For the text-containing cell, return its midpoint in [X, Y] coordinate format. 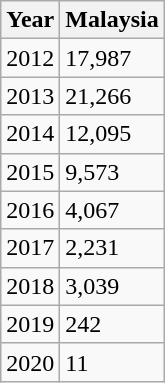
2018 [30, 286]
21,266 [112, 96]
4,067 [112, 210]
11 [112, 362]
12,095 [112, 134]
2017 [30, 248]
2019 [30, 324]
2020 [30, 362]
2013 [30, 96]
2014 [30, 134]
2012 [30, 58]
2015 [30, 172]
2016 [30, 210]
17,987 [112, 58]
Malaysia [112, 20]
3,039 [112, 286]
242 [112, 324]
9,573 [112, 172]
2,231 [112, 248]
Year [30, 20]
